Capture the cell that displays the provided text and extract its (x, y) central coordinate. 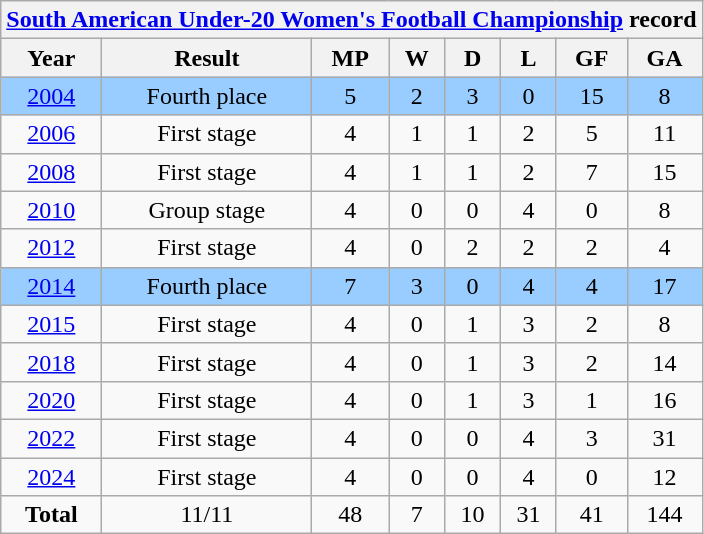
MP (350, 58)
Result (207, 58)
South American Under-20 Women's Football Championship record (352, 20)
12 (664, 477)
Year (52, 58)
GA (664, 58)
Group stage (207, 210)
48 (350, 515)
2024 (52, 477)
16 (664, 400)
D (473, 58)
11/11 (207, 515)
2015 (52, 324)
14 (664, 362)
W (417, 58)
2014 (52, 286)
2004 (52, 96)
2008 (52, 172)
41 (592, 515)
2022 (52, 438)
L (529, 58)
GF (592, 58)
Total (52, 515)
144 (664, 515)
11 (664, 134)
2020 (52, 400)
2012 (52, 248)
2018 (52, 362)
10 (473, 515)
17 (664, 286)
2010 (52, 210)
2006 (52, 134)
